Determine the [x, y] coordinate at the center of the cell enclosing the given text.  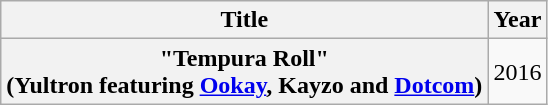
2016 [518, 72]
Title [244, 20]
Year [518, 20]
"Tempura Roll"(Yultron featuring Ookay, Kayzo and Dotcom) [244, 72]
